Capture the cell that displays the provided text and extract its (X, Y) central coordinate. 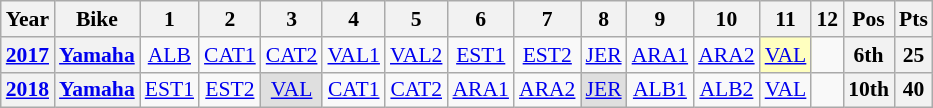
ALB (170, 55)
Year (28, 19)
25 (914, 55)
3 (292, 19)
4 (354, 19)
6 (480, 19)
VAL1 (354, 55)
ALB1 (660, 90)
10th (868, 90)
7 (548, 19)
1 (170, 19)
8 (603, 19)
VAL2 (416, 55)
6th (868, 55)
5 (416, 19)
2017 (28, 55)
ALB2 (726, 90)
Pos (868, 19)
11 (786, 19)
Bike (97, 19)
40 (914, 90)
2 (230, 19)
Pts (914, 19)
9 (660, 19)
12 (827, 19)
2018 (28, 90)
10 (726, 19)
